Provide the (X, Y) coordinate of the cell's center where the given text is located.  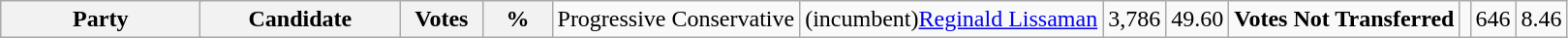
Progressive Conservative (676, 19)
% (517, 19)
(incumbent)Reginald Lissaman (951, 19)
8.46 (1542, 19)
49.60 (1197, 19)
Party (101, 19)
Votes Not Transferred (1344, 19)
3,786 (1135, 19)
Candidate (300, 19)
Votes (442, 19)
646 (1493, 19)
